Extract the (x, y) coordinate from the center of the cell holding the provided text.  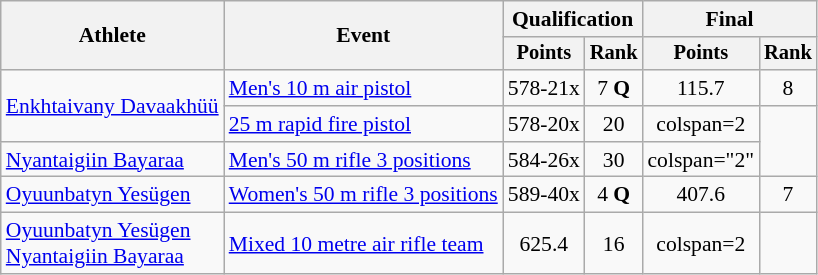
7 Q (614, 88)
Athlete (112, 36)
Event (364, 36)
Qualification (573, 19)
20 (614, 124)
Women's 50 m rifle 3 positions (364, 195)
25 m rapid fire pistol (364, 124)
30 (614, 160)
7 (788, 195)
Final (729, 19)
407.6 (700, 195)
Men's 50 m rifle 3 positions (364, 160)
Enkhtaivany Davaakhüü (112, 106)
colspan="2" (700, 160)
Oyuunbatyn YesügenNyantaigiin Bayaraa (112, 244)
4 Q (614, 195)
Mixed 10 metre air rifle team (364, 244)
16 (614, 244)
8 (788, 88)
578-20x (544, 124)
Nyantaigiin Bayaraa (112, 160)
584-26x (544, 160)
115.7 (700, 88)
Men's 10 m air pistol (364, 88)
578-21x (544, 88)
589-40x (544, 195)
625.4 (544, 244)
Oyuunbatyn Yesügen (112, 195)
